For the text-containing cell, return its midpoint in [X, Y] coordinate format. 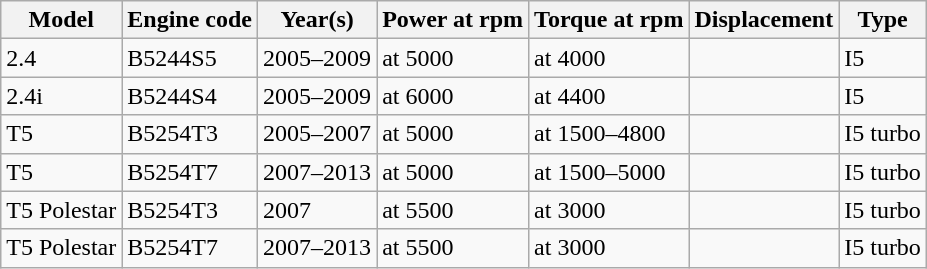
2.4 [62, 58]
at 4400 [609, 96]
at 6000 [453, 96]
at 1500–4800 [609, 134]
B5244S5 [190, 58]
Engine code [190, 20]
2.4i [62, 96]
Displacement [764, 20]
at 4000 [609, 58]
at 1500–5000 [609, 172]
Power at rpm [453, 20]
Type [883, 20]
B5244S4 [190, 96]
Torque at rpm [609, 20]
2007 [318, 210]
Year(s) [318, 20]
2005–2007 [318, 134]
Model [62, 20]
